Find where the given text appears and provide that cell's center as (X, Y) coordinate. 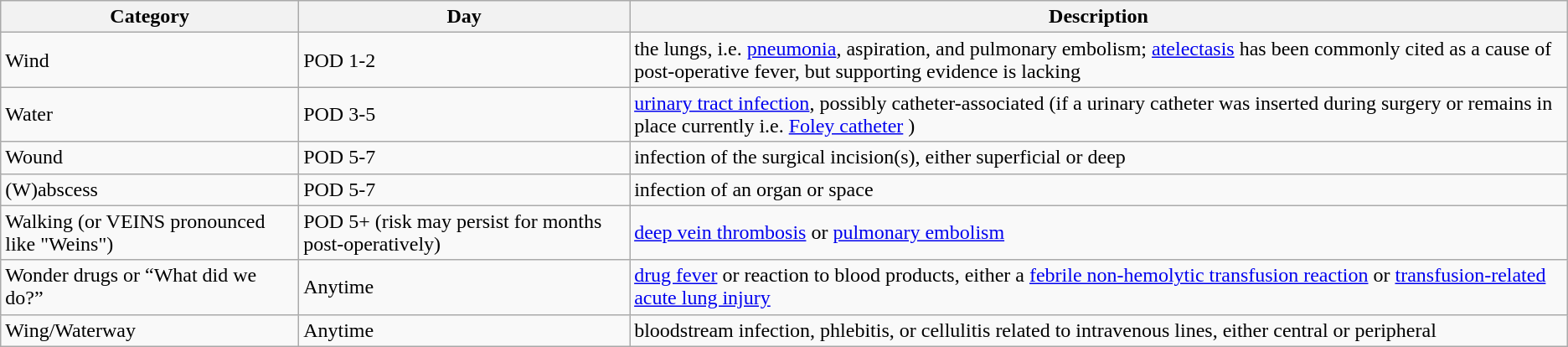
drug fever or reaction to blood products, either a febrile non-hemolytic transfusion reaction or transfusion-related acute lung injury (1099, 287)
(W)abscess (150, 189)
bloodstream infection, phlebitis, or cellulitis related to intravenous lines, either central or peripheral (1099, 330)
POD 1-2 (464, 60)
Walking (or VEINS pronounced like "Weins") (150, 233)
infection of an organ or space (1099, 189)
Water (150, 114)
Wound (150, 158)
deep vein thrombosis or pulmonary embolism (1099, 233)
Category (150, 17)
Wind (150, 60)
infection of the surgical incision(s), either superficial or deep (1099, 158)
Day (464, 17)
Wing/Waterway (150, 330)
Description (1099, 17)
POD 5+ (risk may persist for months post-operatively) (464, 233)
Wonder drugs or “What did we do?” (150, 287)
POD 3-5 (464, 114)
